Provide the (X, Y) coordinate of the cell's center where the given text is located.  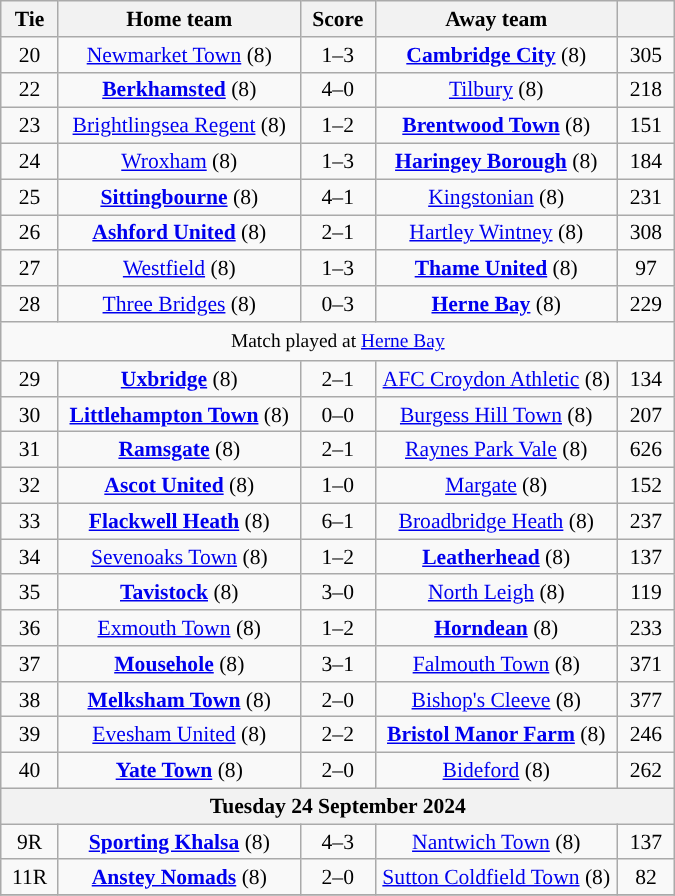
Littlehampton Town (8) (179, 415)
119 (646, 593)
Kingstonian (8) (496, 197)
Sevenoaks Town (8) (179, 557)
371 (646, 664)
229 (646, 304)
33 (30, 522)
Broadbridge Heath (8) (496, 522)
32 (30, 486)
308 (646, 233)
Leatherhead (8) (496, 557)
Herne Bay (8) (496, 304)
Brightlingsea Regent (8) (179, 126)
377 (646, 700)
22 (30, 90)
82 (646, 878)
305 (646, 55)
Wroxham (8) (179, 162)
237 (646, 522)
Berkhamsted (8) (179, 90)
Away team (496, 19)
Newmarket Town (8) (179, 55)
11R (30, 878)
Ramsgate (8) (179, 450)
262 (646, 771)
Ashford United (8) (179, 233)
AFC Croydon Athletic (8) (496, 379)
246 (646, 735)
Mousehole (8) (179, 664)
3–0 (338, 593)
Tuesday 24 September 2024 (338, 806)
134 (646, 379)
Evesham United (8) (179, 735)
Bishop's Cleeve (8) (496, 700)
Haringey Borough (8) (496, 162)
4–1 (338, 197)
218 (646, 90)
151 (646, 126)
38 (30, 700)
20 (30, 55)
Ascot United (8) (179, 486)
Home team (179, 19)
Tilbury (8) (496, 90)
97 (646, 269)
Bideford (8) (496, 771)
Cambridge City (8) (496, 55)
Tie (30, 19)
0–0 (338, 415)
Brentwood Town (8) (496, 126)
Margate (8) (496, 486)
Sittingbourne (8) (179, 197)
34 (30, 557)
Burgess Hill Town (8) (496, 415)
233 (646, 628)
Bristol Manor Farm (8) (496, 735)
6–1 (338, 522)
26 (30, 233)
Uxbridge (8) (179, 379)
30 (30, 415)
37 (30, 664)
2–2 (338, 735)
184 (646, 162)
626 (646, 450)
Flackwell Heath (8) (179, 522)
28 (30, 304)
Anstey Nomads (8) (179, 878)
23 (30, 126)
Match played at Herne Bay (338, 342)
Tavistock (8) (179, 593)
North Leigh (8) (496, 593)
1–0 (338, 486)
3–1 (338, 664)
0–3 (338, 304)
Sporting Khalsa (8) (179, 842)
24 (30, 162)
Yate Town (8) (179, 771)
35 (30, 593)
Raynes Park Vale (8) (496, 450)
4–0 (338, 90)
40 (30, 771)
Horndean (8) (496, 628)
Hartley Wintney (8) (496, 233)
Nantwich Town (8) (496, 842)
29 (30, 379)
36 (30, 628)
Sutton Coldfield Town (8) (496, 878)
Exmouth Town (8) (179, 628)
39 (30, 735)
31 (30, 450)
25 (30, 197)
Three Bridges (8) (179, 304)
207 (646, 415)
152 (646, 486)
4–3 (338, 842)
27 (30, 269)
Thame United (8) (496, 269)
231 (646, 197)
Melksham Town (8) (179, 700)
9R (30, 842)
Score (338, 19)
Falmouth Town (8) (496, 664)
Westfield (8) (179, 269)
